Return the (X, Y) coordinate for the center point of the cell that contains the specified text.  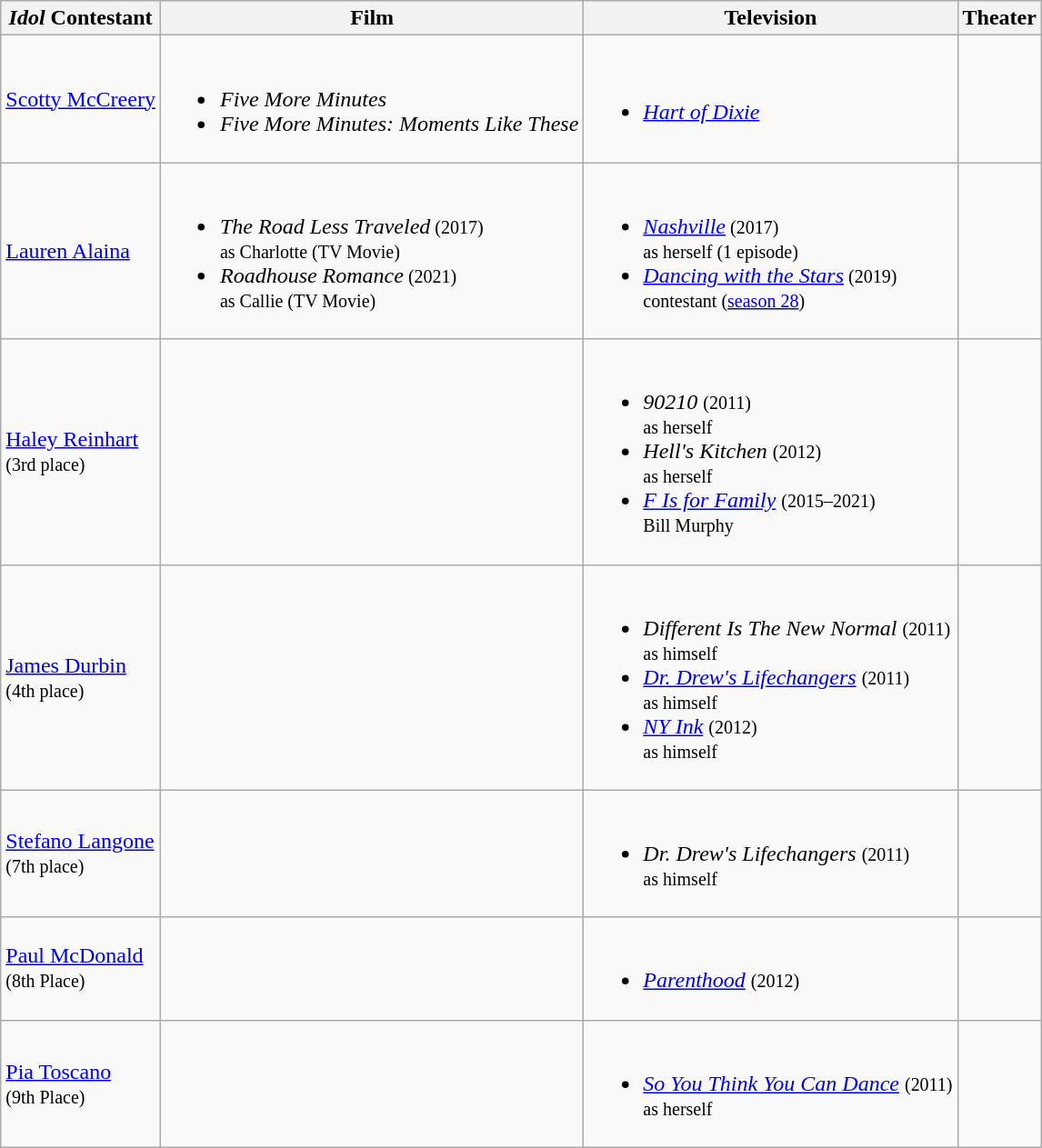
So You Think You Can Dance (2011)as herself (771, 1083)
Parenthood (2012) (771, 969)
Film (371, 18)
Hart of Dixie (771, 99)
Dr. Drew's Lifechangers (2011)as himself (771, 854)
Different Is The New Normal (2011)as himself Dr. Drew's Lifechangers (2011)as himself NY Ink (2012)as himself (771, 677)
90210 (2011)as herselfHell's Kitchen (2012)as herselfF Is for Family (2015–2021)Bill Murphy (771, 452)
Theater (999, 18)
Stefano Langone(7th place) (81, 854)
The Road Less Traveled (2017)as Charlotte (TV Movie)Roadhouse Romance (2021)as Callie (TV Movie) (371, 251)
Scotty McCreery (81, 99)
James Durbin(4th place) (81, 677)
Pia Toscano(9th Place) (81, 1083)
Television (771, 18)
Five More Minutes Five More Minutes: Moments Like These (371, 99)
Haley Reinhart(3rd place) (81, 452)
Idol Contestant (81, 18)
Lauren Alaina (81, 251)
Paul McDonald(8th Place) (81, 969)
Nashville (2017)as herself (1 episode)Dancing with the Stars (2019)contestant (season 28) (771, 251)
